Return the [X, Y] coordinate for the center point of the cell that contains the specified text.  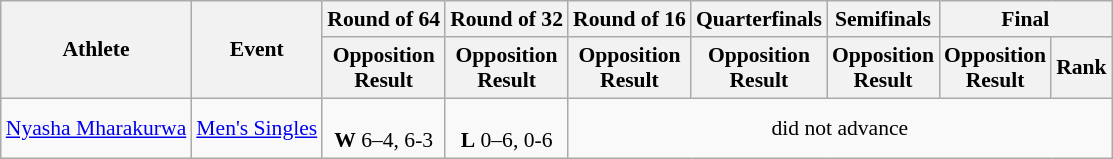
L 0–6, 0-6 [506, 128]
Round of 32 [506, 19]
Event [256, 50]
Rank [1082, 68]
did not advance [840, 128]
Nyasha Mharakurwa [96, 128]
Round of 16 [630, 19]
Quarterfinals [759, 19]
Final [1026, 19]
Athlete [96, 50]
Semifinals [883, 19]
Men's Singles [256, 128]
Round of 64 [384, 19]
W 6–4, 6-3 [384, 128]
